Scan for the cell matching the given text and deliver its [X, Y] coordinate at center. 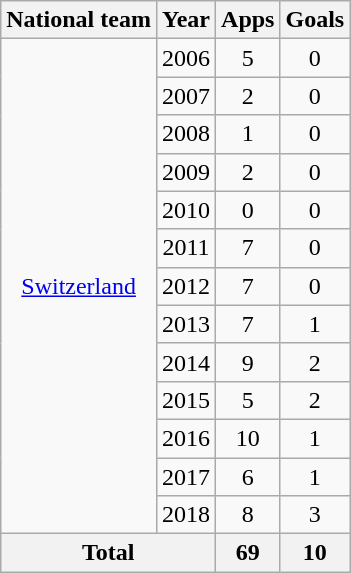
3 [315, 515]
2008 [186, 134]
2018 [186, 515]
2007 [186, 96]
69 [248, 553]
2009 [186, 172]
2006 [186, 58]
Goals [315, 20]
Total [108, 553]
2014 [186, 362]
2016 [186, 438]
2017 [186, 477]
2015 [186, 400]
2011 [186, 248]
2012 [186, 286]
9 [248, 362]
Switzerland [79, 286]
Year [186, 20]
6 [248, 477]
8 [248, 515]
National team [79, 20]
2010 [186, 210]
Apps [248, 20]
2013 [186, 324]
